Capture the cell that displays the provided text and extract its (x, y) central coordinate. 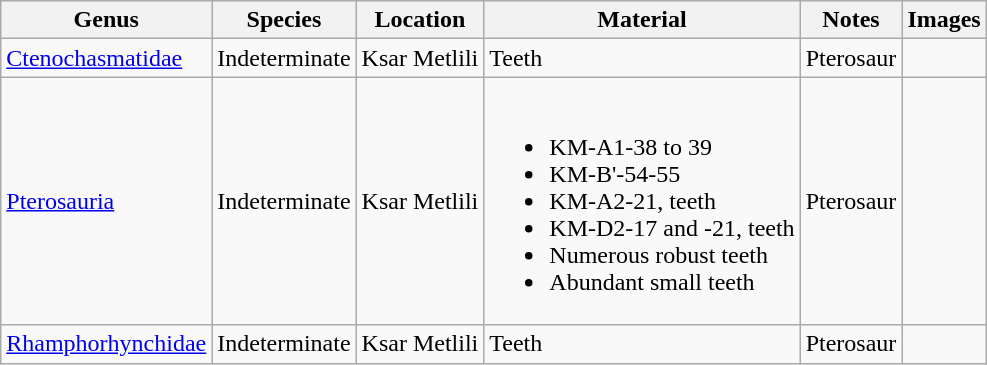
Pterosauria (106, 201)
Rhamphorhynchidae (106, 344)
Images (944, 20)
Notes (851, 20)
Species (284, 20)
Material (642, 20)
Location (420, 20)
KM-A1-38 to 39KM-B'-54-55KM-A2-21, teethKM-D2-17 and -21, teethNumerous robust teethAbundant small teeth (642, 201)
Ctenochasmatidae (106, 58)
Genus (106, 20)
